Determine the [x, y] coordinate at the center of the cell enclosing the given text.  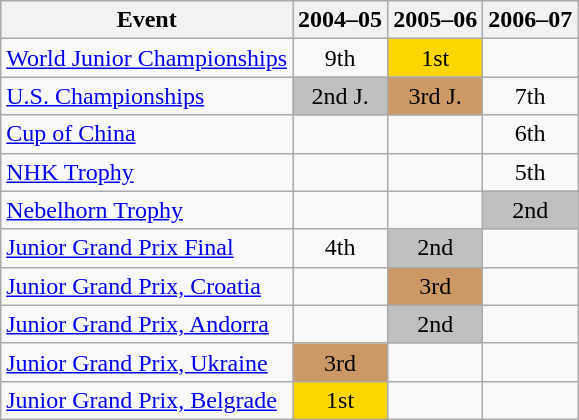
5th [530, 172]
7th [530, 96]
9th [340, 58]
Cup of China [147, 134]
Event [147, 20]
Junior Grand Prix, Belgrade [147, 400]
2004–05 [340, 20]
NHK Trophy [147, 172]
Nebelhorn Trophy [147, 210]
Junior Grand Prix, Croatia [147, 286]
3rd J. [436, 96]
2005–06 [436, 20]
World Junior Championships [147, 58]
2nd J. [340, 96]
Junior Grand Prix Final [147, 248]
6th [530, 134]
U.S. Championships [147, 96]
2006–07 [530, 20]
Junior Grand Prix, Ukraine [147, 362]
Junior Grand Prix, Andorra [147, 324]
4th [340, 248]
